For the text-containing cell, return its midpoint in (X, Y) coordinate format. 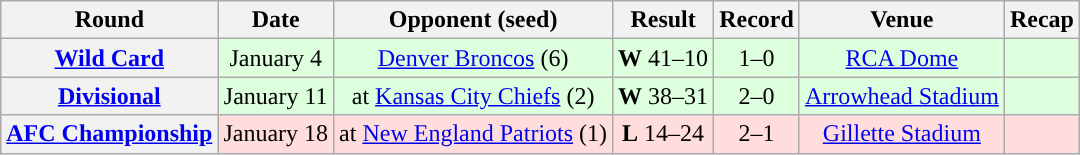
Round (110, 20)
Record (757, 20)
January 18 (276, 134)
January 4 (276, 58)
W 38–31 (664, 96)
Arrowhead Stadium (902, 96)
Wild Card (110, 58)
at Kansas City Chiefs (2) (474, 96)
Divisional (110, 96)
RCA Dome (902, 58)
1–0 (757, 58)
W 41–10 (664, 58)
2–0 (757, 96)
L 14–24 (664, 134)
at New England Patriots (1) (474, 134)
2–1 (757, 134)
Denver Broncos (6) (474, 58)
Recap (1042, 20)
Result (664, 20)
Opponent (seed) (474, 20)
AFC Championship (110, 134)
January 11 (276, 96)
Gillette Stadium (902, 134)
Date (276, 20)
Venue (902, 20)
